For the text-containing cell, return its midpoint in [X, Y] coordinate format. 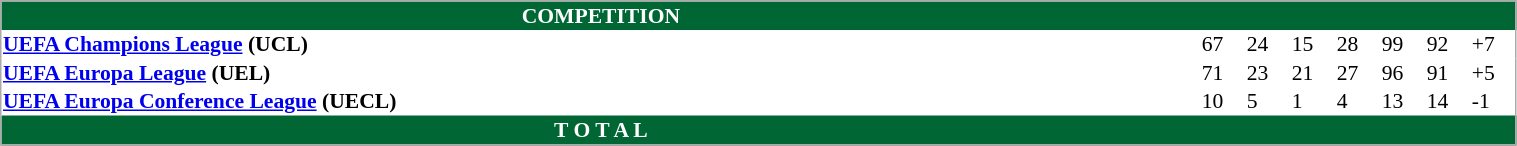
-1 [1493, 101]
14 [1448, 101]
1 [1312, 101]
27 [1358, 72]
+5 [1493, 72]
96 [1402, 72]
+7 [1493, 44]
92 [1448, 44]
71 [1222, 72]
5 [1268, 101]
UEFA Champions League (UCL) [601, 44]
UEFA Europa League (UEL) [601, 72]
UEFA Europa Conference League (UECL) [601, 101]
13 [1402, 101]
67 [1222, 44]
24 [1268, 44]
23 [1268, 72]
21 [1312, 72]
10 [1222, 101]
99 [1402, 44]
28 [1358, 44]
COMPETITION [601, 16]
15 [1312, 44]
91 [1448, 72]
4 [1358, 101]
T O T A L [601, 130]
